Determine the (x, y) coordinate at the center of the cell enclosing the given text.  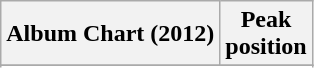
Album Chart (2012) (110, 34)
Peakposition (266, 34)
